Determine the (x, y) coordinate at the center of the cell enclosing the given text.  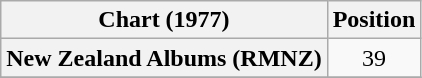
39 (374, 58)
New Zealand Albums (RMNZ) (164, 58)
Position (374, 20)
Chart (1977) (164, 20)
